Provide the (x, y) coordinate of the cell's center where the given text is located.  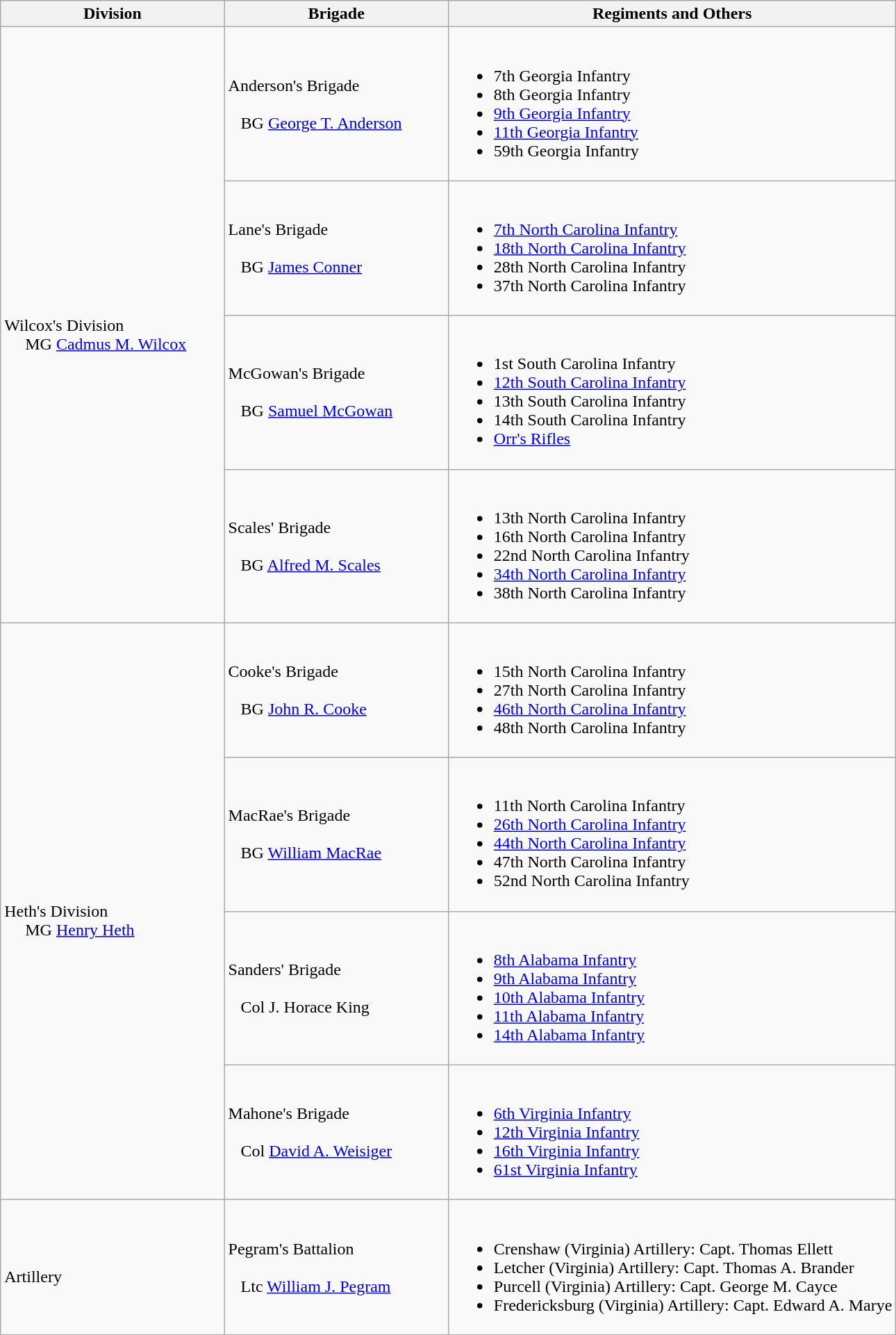
13th North Carolina Infantry16th North Carolina Infantry22nd North Carolina Infantry34th North Carolina Infantry38th North Carolina Infantry (672, 546)
Wilcox's Division MG Cadmus M. Wilcox (113, 325)
McGowan's Brigade BG Samuel McGowan (336, 392)
MacRae's Brigade BG William MacRae (336, 834)
Brigade (336, 14)
Division (113, 14)
Cooke's Brigade BG John R. Cooke (336, 690)
11th North Carolina Infantry26th North Carolina Infantry44th North Carolina Infantry47th North Carolina Infantry52nd North Carolina Infantry (672, 834)
Mahone's Brigade Col David A. Weisiger (336, 1132)
6th Virginia Infantry12th Virginia Infantry16th Virginia Infantry61st Virginia Infantry (672, 1132)
Pegram's Battalion Ltc William J. Pegram (336, 1267)
Lane's Brigade BG James Conner (336, 248)
1st South Carolina Infantry12th South Carolina Infantry13th South Carolina Infantry14th South Carolina InfantryOrr's Rifles (672, 392)
8th Alabama Infantry9th Alabama Infantry10th Alabama Infantry11th Alabama Infantry14th Alabama Infantry (672, 988)
Heth's Division MG Henry Heth (113, 911)
7th North Carolina Infantry18th North Carolina Infantry28th North Carolina Infantry37th North Carolina Infantry (672, 248)
7th Georgia Infantry8th Georgia Infantry9th Georgia Infantry11th Georgia Infantry59th Georgia Infantry (672, 104)
Regiments and Others (672, 14)
Anderson's Brigade BG George T. Anderson (336, 104)
15th North Carolina Infantry27th North Carolina Infantry46th North Carolina Infantry48th North Carolina Infantry (672, 690)
Sanders' Brigade Col J. Horace King (336, 988)
Scales' Brigade BG Alfred M. Scales (336, 546)
Artillery (113, 1267)
